Pinpoint the cell where the given text exists, returning its (x, y) midpoint coordinate. 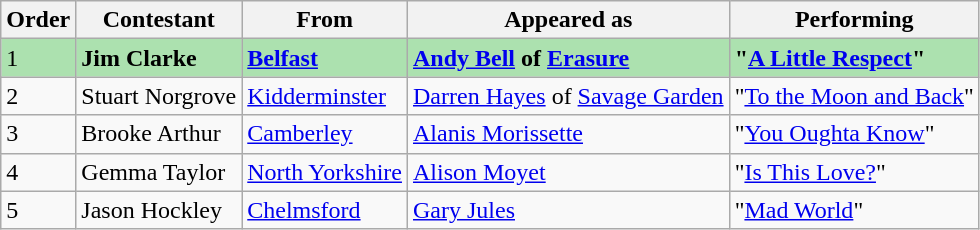
Appeared as (568, 20)
North Yorkshire (325, 172)
From (325, 20)
4 (38, 172)
Kidderminster (325, 96)
Gary Jules (568, 210)
Jim Clarke (159, 58)
2 (38, 96)
Order (38, 20)
Brooke Arthur (159, 134)
"To the Moon and Back" (854, 96)
Andy Bell of Erasure (568, 58)
3 (38, 134)
Belfast (325, 58)
"Is This Love?" (854, 172)
"A Little Respect" (854, 58)
Alison Moyet (568, 172)
"Mad World" (854, 210)
Contestant (159, 20)
Camberley (325, 134)
5 (38, 210)
Chelmsford (325, 210)
"You Oughta Know" (854, 134)
Jason Hockley (159, 210)
Alanis Morissette (568, 134)
Stuart Norgrove (159, 96)
1 (38, 58)
Performing (854, 20)
Gemma Taylor (159, 172)
Darren Hayes of Savage Garden (568, 96)
